Extract the (x, y) coordinate from the center of the cell holding the provided text.  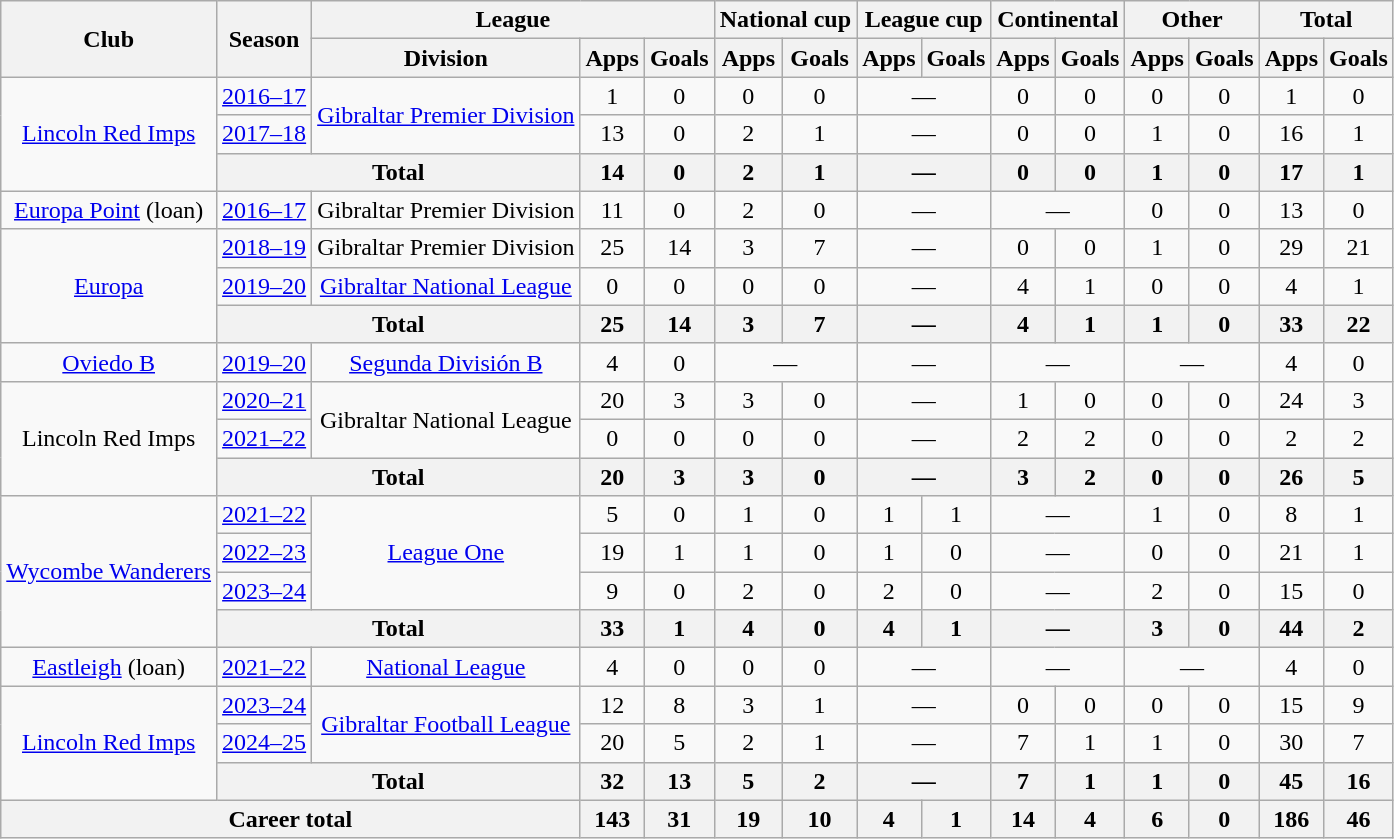
10 (820, 819)
Oviedo B (109, 362)
44 (1291, 629)
6 (1157, 819)
National League (446, 667)
League (514, 20)
29 (1291, 248)
2017–18 (264, 134)
12 (612, 705)
Europa (109, 286)
Other (1192, 20)
Continental (1058, 20)
26 (1291, 477)
32 (612, 781)
Club (109, 39)
46 (1359, 819)
League cup (924, 20)
2018–19 (264, 248)
22 (1359, 324)
143 (612, 819)
17 (1291, 172)
31 (679, 819)
Gibraltar Football League (446, 724)
Segunda División B (446, 362)
24 (1291, 400)
186 (1291, 819)
2022–23 (264, 553)
Career total (290, 819)
Eastleigh (loan) (109, 667)
30 (1291, 743)
National cup (785, 20)
Season (264, 39)
2024–25 (264, 743)
Europa Point (loan) (109, 210)
45 (1291, 781)
2020–21 (264, 400)
League One (446, 553)
Division (446, 58)
Wycombe Wanderers (109, 572)
11 (612, 210)
